For the text-containing cell, return its midpoint in (X, Y) coordinate format. 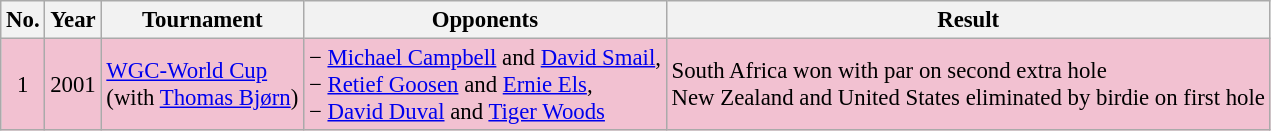
South Africa won with par on second extra holeNew Zealand and United States eliminated by birdie on first hole (968, 85)
Result (968, 20)
Year (73, 20)
1 (23, 85)
2001 (73, 85)
Tournament (202, 20)
No. (23, 20)
− Michael Campbell and David Smail, − Retief Goosen and Ernie Els, − David Duval and Tiger Woods (486, 85)
WGC-World Cup(with Thomas Bjørn) (202, 85)
Opponents (486, 20)
